Return (x, y) of the center of cell containing provided text 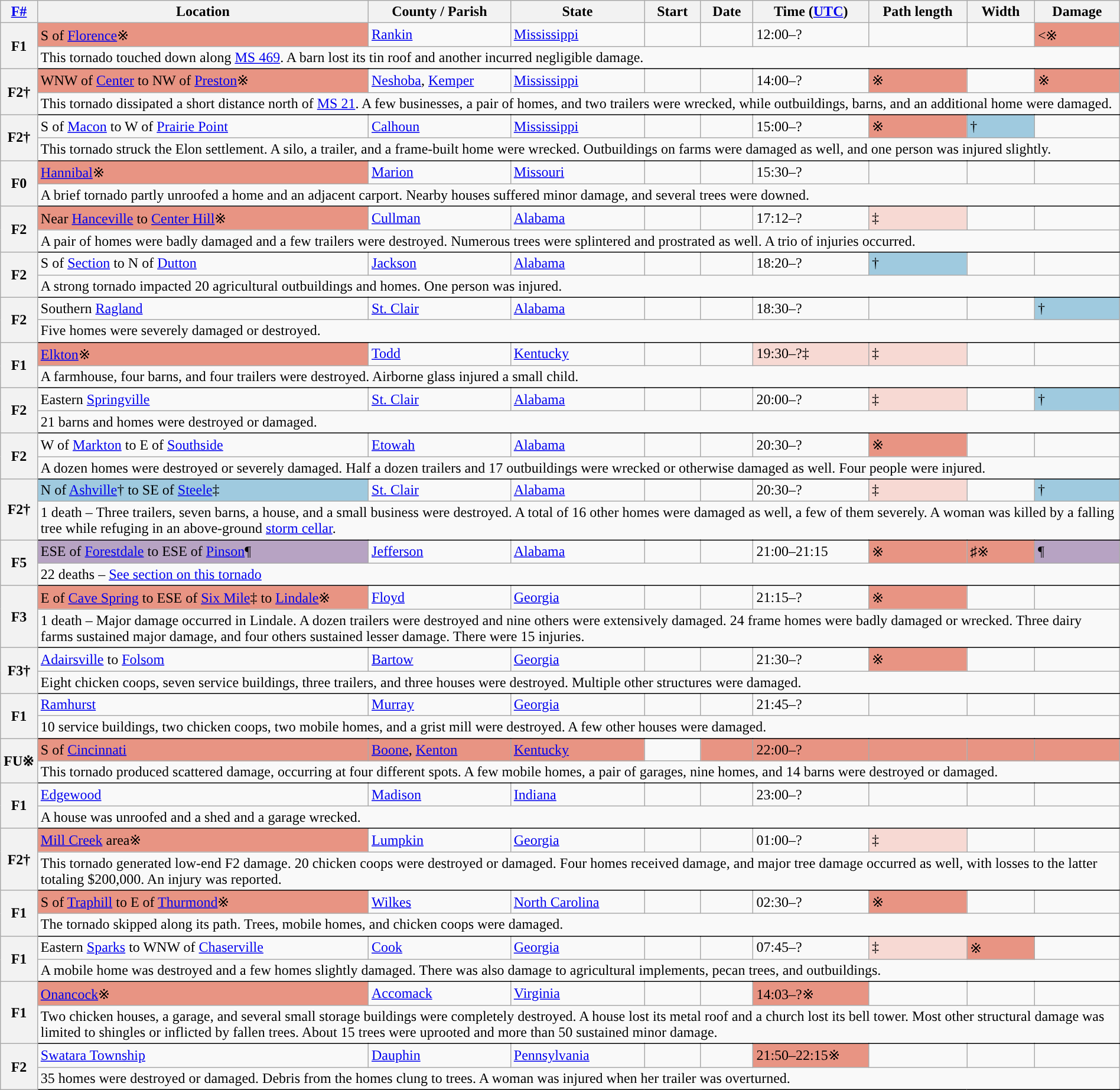
Edgewood (203, 795)
S of Macon to W of Prairie Point (203, 126)
Eight chicken coops, seven service buildings, three trailers, and three houses were destroyed. Multiple other structures were damaged. (578, 682)
Adairsville to Folsom (203, 659)
W of Markton to E of Southside (203, 445)
Width (1001, 12)
Jackson (439, 263)
S of Section to N of Dutton (203, 263)
North Carolina (577, 902)
20:00–? (811, 399)
18:20–? (811, 263)
Date (727, 12)
18:30–? (811, 308)
E of Cave Spring to ESE of Six Mile‡ to Lindale※ (203, 597)
County / Parish (439, 12)
Rankin (439, 35)
Mill Creek area※ (203, 840)
Onancock※ (203, 994)
Dauphin (439, 1055)
Start (672, 12)
♯※ (1001, 552)
Accomack (439, 994)
Neshoba, Kemper (439, 80)
F0 (19, 184)
Eastern Springville (203, 399)
A mobile home was destroyed and a few homes slightly damaged. There was also damage to agricultural implements, pecan trees, and outbuildings. (578, 971)
Cook (439, 948)
Boone, Kenton (439, 750)
Indiana (577, 795)
Swatara Township (203, 1055)
S of Florence※ (203, 35)
21 barns and homes were destroyed or damaged. (578, 422)
15:00–? (811, 126)
Madison (439, 795)
01:00–? (811, 840)
Five homes were severely damaged or destroyed. (578, 331)
Todd (439, 354)
15:30–? (811, 173)
Murray (439, 705)
State (577, 12)
Path length (917, 12)
Pennsylvania (577, 1055)
21:00–21:15 (811, 552)
14:00–? (811, 80)
Floyd (439, 597)
10 service buildings, two chicken coops, two mobile homes, and a grist mill were destroyed. A few other houses were damaged. (578, 727)
A house was unroofed and a shed and a garage wrecked. (578, 817)
¶ (1077, 552)
N of Ashville† to SE of Steele‡ (203, 490)
F3† (19, 671)
The tornado skipped along its path. Trees, mobile homes, and chicken coops were damaged. (578, 925)
21:45–? (811, 705)
Location (203, 12)
Eastern Sparks to WNW of Chaserville (203, 948)
35 homes were destroyed or damaged. Debris from the homes clung to trees. A woman was injured when her trailer was overturned. (578, 1078)
F3 (19, 617)
S of Traphill to E of Thurmond※ (203, 902)
19:30–?‡ (811, 354)
A farmhouse, four barns, and four trailers were destroyed. Airborne glass injured a small child. (578, 377)
07:45–? (811, 948)
02:30–? (811, 902)
F# (19, 12)
Etowah (439, 445)
17:12–? (811, 218)
Damage (1077, 12)
Virginia (577, 994)
Missouri (577, 173)
Ramhurst (203, 705)
14:03–?※ (811, 994)
S of Cincinnati (203, 750)
Hannibal※ (203, 173)
<※ (1077, 35)
WNW of Center to NW of Preston※ (203, 80)
Cullman (439, 218)
Lumpkin (439, 840)
23:00–? (811, 795)
A brief tornado partly unroofed a home and an adjacent carport. Nearby houses suffered minor damage, and several trees were downed. (578, 195)
Marion (439, 173)
22 deaths – See section on this tornado (578, 574)
FU※ (19, 761)
21:50–22:15※ (811, 1055)
22:00–? (811, 750)
A strong tornado impacted 20 agricultural outbuildings and homes. One person was injured. (578, 286)
Elkton※ (203, 354)
12:00–? (811, 35)
21:30–? (811, 659)
F5 (19, 563)
This tornado touched down along MS 469. A barn lost its tin roof and another incurred negligible damage. (578, 57)
Near Hanceville to Center Hill※ (203, 218)
Bartow (439, 659)
Time (UTC) (811, 12)
Southern Ragland (203, 308)
Calhoun (439, 126)
Wilkes (439, 902)
Jefferson (439, 552)
ESE of Forestdale to ESE of Pinson¶ (203, 552)
21:15–? (811, 597)
